Output the [x, y] coordinate of the center of the cell containing the given text.  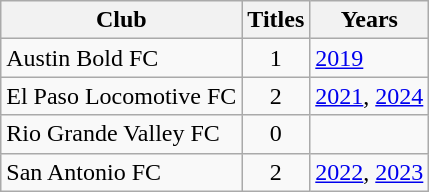
2019 [370, 58]
Austin Bold FC [122, 58]
Years [370, 20]
El Paso Locomotive FC [122, 96]
2021, 2024 [370, 96]
1 [276, 58]
San Antonio FC [122, 172]
0 [276, 134]
Titles [276, 20]
Rio Grande Valley FC [122, 134]
Club [122, 20]
2022, 2023 [370, 172]
